Find where the given text appears and provide that cell's center as (X, Y) coordinate. 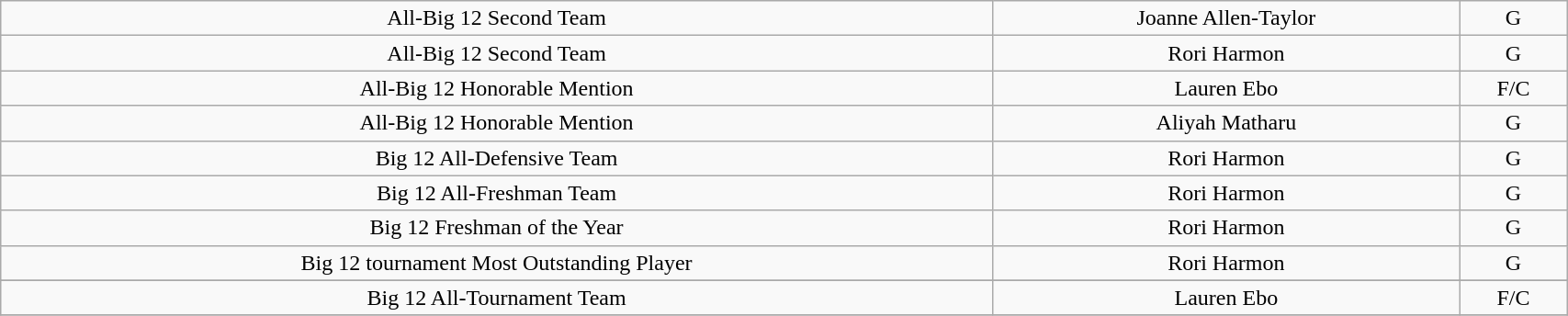
Aliyah Matharu (1225, 123)
Big 12 tournament Most Outstanding Player (497, 263)
Joanne Allen-Taylor (1225, 18)
Big 12 All-Freshman Team (497, 193)
Big 12 Freshman of the Year (497, 228)
Big 12 All-Tournament Team (497, 298)
Big 12 All-Defensive Team (497, 158)
